Output the [X, Y] coordinate of the center of the cell containing the given text.  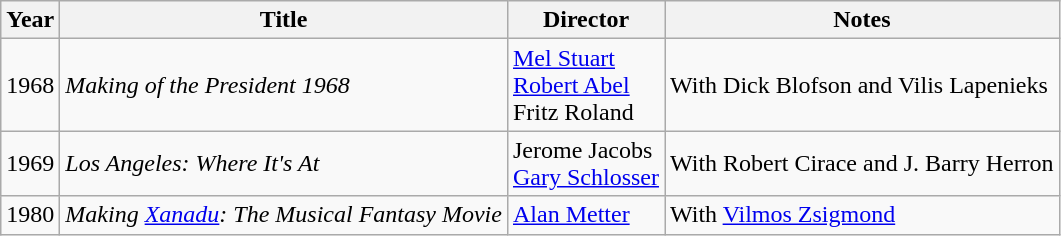
Making Xanadu: The Musical Fantasy Movie [284, 215]
Title [284, 20]
1969 [30, 164]
Making of the President 1968 [284, 85]
Jerome JacobsGary Schlosser [586, 164]
1968 [30, 85]
Los Angeles: Where It's At [284, 164]
With Dick Blofson and Vilis Lapenieks [862, 85]
1980 [30, 215]
Mel StuartRobert AbelFritz Roland [586, 85]
Year [30, 20]
Notes [862, 20]
Director [586, 20]
With Vilmos Zsigmond [862, 215]
Alan Metter [586, 215]
With Robert Cirace and J. Barry Herron [862, 164]
